From the cell containing the given text, extract its center point as (X, Y) coordinate. 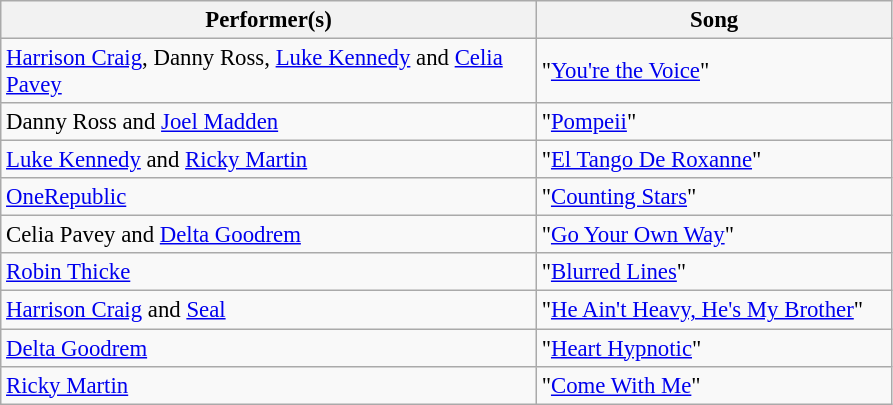
"Counting Stars" (714, 197)
"El Tango De Roxanne" (714, 160)
"You're the Voice" (714, 72)
"Pompeii" (714, 122)
Danny Ross and Joel Madden (269, 122)
OneRepublic (269, 197)
"He Ain't Heavy, He's My Brother" (714, 310)
"Come With Me" (714, 385)
"Heart Hypnotic" (714, 348)
"Go Your Own Way" (714, 235)
Performer(s) (269, 20)
Robin Thicke (269, 273)
Ricky Martin (269, 385)
"Blurred Lines" (714, 273)
Celia Pavey and Delta Goodrem (269, 235)
Song (714, 20)
Harrison Craig, Danny Ross, Luke Kennedy and Celia Pavey (269, 72)
Luke Kennedy and Ricky Martin (269, 160)
Delta Goodrem (269, 348)
Harrison Craig and Seal (269, 310)
